Return the [x, y] coordinate for the center point of the cell that contains the specified text.  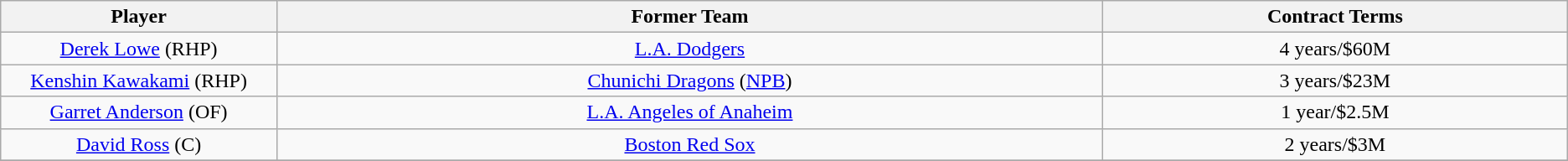
David Ross (C) [139, 144]
L.A. Angeles of Anaheim [689, 112]
1 year/$2.5M [1335, 112]
Kenshin Kawakami (RHP) [139, 80]
Derek Lowe (RHP) [139, 49]
Boston Red Sox [689, 144]
Chunichi Dragons (NPB) [689, 80]
4 years/$60M [1335, 49]
3 years/$23M [1335, 80]
Player [139, 17]
L.A. Dodgers [689, 49]
Contract Terms [1335, 17]
Garret Anderson (OF) [139, 112]
2 years/$3M [1335, 144]
Former Team [689, 17]
